From the cell containing the given text, extract its center point as (x, y) coordinate. 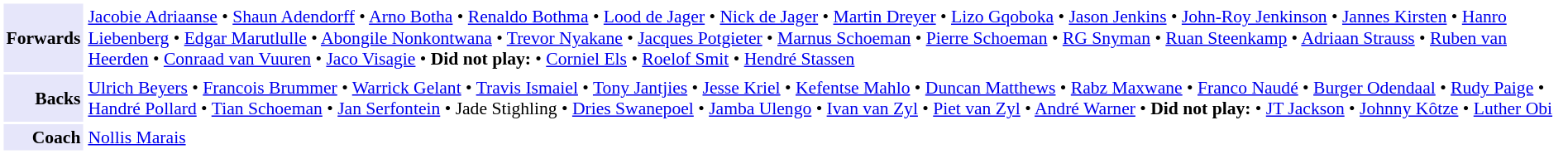
Forwards (43, 37)
Backs (43, 98)
Nollis Marais (825, 137)
Coach (43, 137)
